Provide the [x, y] coordinate of the cell's center where the given text is located.  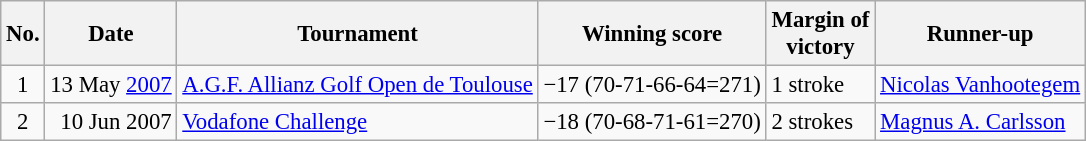
1 [23, 85]
Magnus A. Carlsson [980, 122]
Nicolas Vanhootegem [980, 85]
2 [23, 122]
13 May 2007 [111, 85]
−17 (70-71-66-64=271) [652, 85]
No. [23, 34]
2 strokes [820, 122]
Date [111, 34]
Runner-up [980, 34]
Vodafone Challenge [358, 122]
1 stroke [820, 85]
A.G.F. Allianz Golf Open de Toulouse [358, 85]
10 Jun 2007 [111, 122]
Margin ofvictory [820, 34]
Tournament [358, 34]
Winning score [652, 34]
−18 (70-68-71-61=270) [652, 122]
